For the text-containing cell, return its midpoint in (x, y) coordinate format. 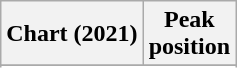
Chart (2021) (72, 34)
Peakposition (189, 34)
